Locate the cell with the specified text and output its (X, Y) center coordinate. 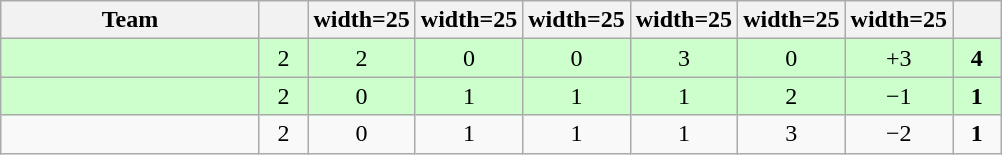
−1 (898, 96)
−2 (898, 134)
Team (130, 20)
4 (976, 58)
+3 (898, 58)
